Detect which cell encompasses the target text, then output its (X, Y) center coordinate. 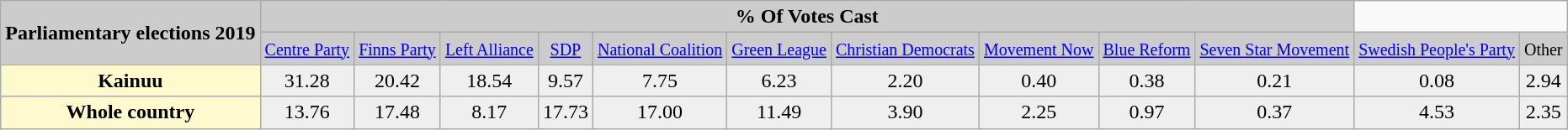
17.00 (660, 112)
Parliamentary elections 2019 (130, 33)
Finns Party (397, 49)
Christian Democrats (905, 49)
9.57 (566, 81)
2.20 (905, 81)
0.38 (1146, 81)
4.53 (1438, 112)
11.49 (779, 112)
31.28 (307, 81)
2.35 (1544, 112)
SDP (566, 49)
7.75 (660, 81)
13.76 (307, 112)
Green League (779, 49)
17.48 (397, 112)
6.23 (779, 81)
Whole country (130, 112)
3.90 (905, 112)
17.73 (566, 112)
0.08 (1438, 81)
2.94 (1544, 81)
Swedish People's Party (1438, 49)
0.37 (1274, 112)
8.17 (489, 112)
0.40 (1039, 81)
Other (1544, 49)
Movement Now (1039, 49)
0.97 (1146, 112)
Kainuu (130, 81)
0.21 (1274, 81)
% Of Votes Cast (807, 17)
2.25 (1039, 112)
National Coalition (660, 49)
Centre Party (307, 49)
Left Alliance (489, 49)
Seven Star Movement (1274, 49)
Blue Reform (1146, 49)
20.42 (397, 81)
18.54 (489, 81)
